Output the [x, y] coordinate of the center of the cell containing the given text.  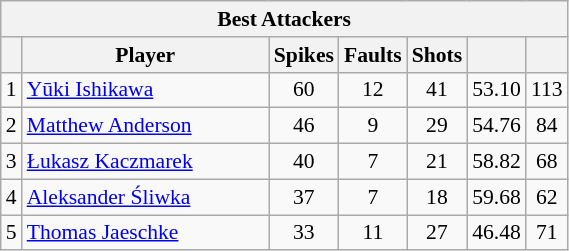
9 [373, 126]
37 [304, 197]
46.48 [496, 233]
84 [547, 126]
18 [438, 197]
Łukasz Kaczmarek [146, 162]
Spikes [304, 55]
27 [438, 233]
4 [12, 197]
68 [547, 162]
1 [12, 90]
59.68 [496, 197]
3 [12, 162]
11 [373, 233]
21 [438, 162]
12 [373, 90]
Shots [438, 55]
41 [438, 90]
Faults [373, 55]
54.76 [496, 126]
2 [12, 126]
71 [547, 233]
Yūki Ishikawa [146, 90]
29 [438, 126]
Aleksander Śliwka [146, 197]
46 [304, 126]
Best Attackers [284, 19]
Matthew Anderson [146, 126]
62 [547, 197]
40 [304, 162]
58.82 [496, 162]
Thomas Jaeschke [146, 233]
113 [547, 90]
60 [304, 90]
5 [12, 233]
33 [304, 233]
53.10 [496, 90]
Player [146, 55]
